Find where the given text appears and provide that cell's center as (x, y) coordinate. 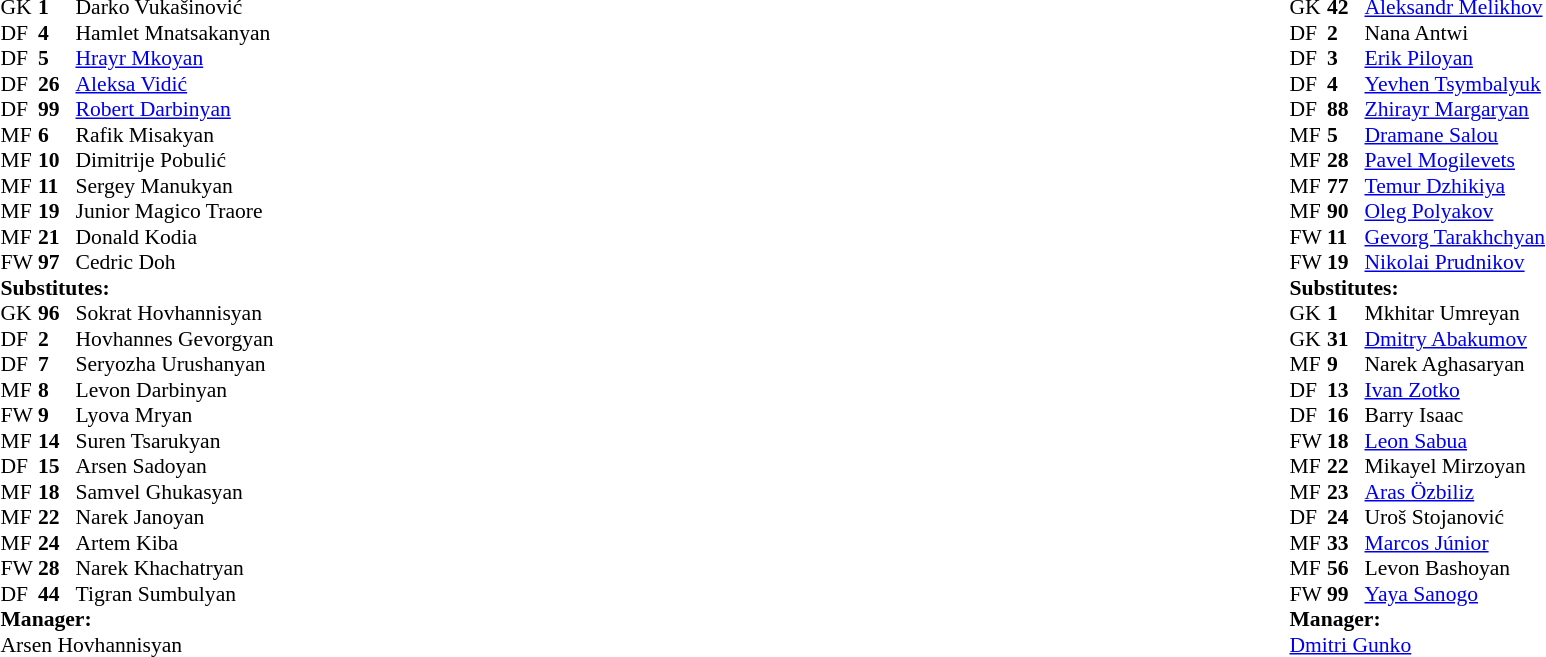
Zhirayr Margaryan (1454, 109)
44 (57, 594)
Robert Darbinyan (175, 109)
Hamlet Mnatsakanyan (175, 33)
Oleg Polyakov (1454, 211)
15 (57, 467)
Aras Özbiliz (1454, 492)
Narek Janoyan (175, 517)
Sergey Manukyan (175, 186)
Hovhannes Gevorgyan (175, 339)
33 (1346, 543)
Marcos Júnior (1454, 543)
23 (1346, 492)
10 (57, 161)
Barry Isaac (1454, 415)
Mikayel Mirzoyan (1454, 467)
88 (1346, 109)
77 (1346, 186)
Dimitrije Pobulić (175, 161)
Arsen Sadoyan (175, 467)
Gevorg Tarakhchyan (1454, 237)
Erik Piloyan (1454, 59)
7 (57, 365)
96 (57, 313)
Donald Kodia (175, 237)
Lyova Mryan (175, 415)
3 (1346, 59)
Suren Tsarukyan (175, 441)
Nana Antwi (1454, 33)
16 (1346, 415)
Ivan Zotko (1454, 390)
Dramane Salou (1454, 135)
Sokrat Hovhannisyan (175, 313)
Mkhitar Umreyan (1454, 313)
Pavel Mogilevets (1454, 161)
97 (57, 263)
Samvel Ghukasyan (175, 492)
Artem Kiba (175, 543)
8 (57, 390)
Nikolai Prudnikov (1454, 263)
31 (1346, 339)
Aleksa Vidić (175, 84)
Rafik Misakyan (175, 135)
Yevhen Tsymbalyuk (1454, 84)
Tigran Sumbulyan (175, 594)
Dmitry Abakumov (1454, 339)
Seryozha Urushanyan (175, 365)
Levon Bashoyan (1454, 569)
Uroš Stojanović (1454, 517)
Cedric Doh (175, 263)
21 (57, 237)
Hrayr Mkoyan (175, 59)
Yaya Sanogo (1454, 594)
56 (1346, 569)
90 (1346, 211)
Levon Darbinyan (175, 390)
Narek Khachatryan (175, 569)
13 (1346, 390)
6 (57, 135)
26 (57, 84)
Junior Magico Traore (175, 211)
1 (1346, 313)
14 (57, 441)
Narek Aghasaryan (1454, 365)
Leon Sabua (1454, 441)
Temur Dzhikiya (1454, 186)
